Scan for the cell matching the given text and deliver its (x, y) coordinate at center. 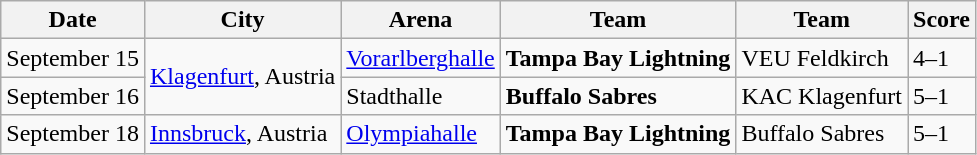
Stadthalle (420, 96)
VEU Feldkirch (822, 58)
KAC Klagenfurt (822, 96)
Klagenfurt, Austria (242, 77)
Innsbruck, Austria (242, 134)
September 15 (73, 58)
City (242, 20)
Arena (420, 20)
September 16 (73, 96)
Olympiahalle (420, 134)
4–1 (942, 58)
Date (73, 20)
Vorarlberghalle (420, 58)
Score (942, 20)
September 18 (73, 134)
